Search for the cell housing the specified text and yield its (X, Y) center coordinate. 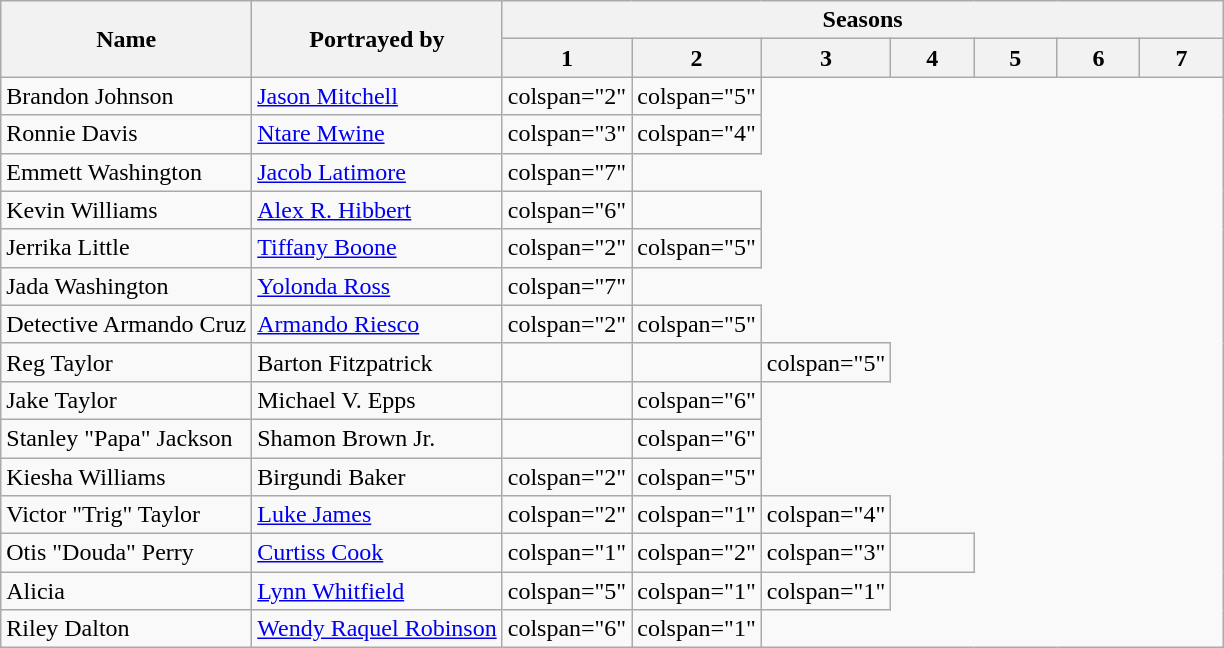
Jacob Latimore (377, 172)
6 (1098, 58)
Ronnie Davis (126, 134)
Alicia (126, 591)
Jake Taylor (126, 400)
Kevin Williams (126, 210)
Stanley "Papa" Jackson (126, 438)
Kiesha Williams (126, 477)
Otis "Douda" Perry (126, 553)
Jerrika Little (126, 248)
Wendy Raquel Robinson (377, 629)
Michael V. Epps (377, 400)
Luke James (377, 515)
Alex R. Hibbert (377, 210)
Yolonda Ross (377, 286)
Reg Taylor (126, 362)
Portrayed by (377, 39)
Brandon Johnson (126, 96)
Lynn Whitfield (377, 591)
Seasons (862, 20)
Detective Armando Cruz (126, 324)
Tiffany Boone (377, 248)
Jada Washington (126, 286)
Emmett Washington (126, 172)
3 (826, 58)
Riley Dalton (126, 629)
Birgundi Baker (377, 477)
Barton Fitzpatrick (377, 362)
Jason Mitchell (377, 96)
Curtiss Cook (377, 553)
Victor "Trig" Taylor (126, 515)
Name (126, 39)
7 (1182, 58)
Armando Riesco (377, 324)
4 (932, 58)
2 (697, 58)
5 (1016, 58)
Shamon Brown Jr. (377, 438)
1 (567, 58)
Ntare Mwine (377, 134)
